Search for the cell housing the specified text and yield its [x, y] center coordinate. 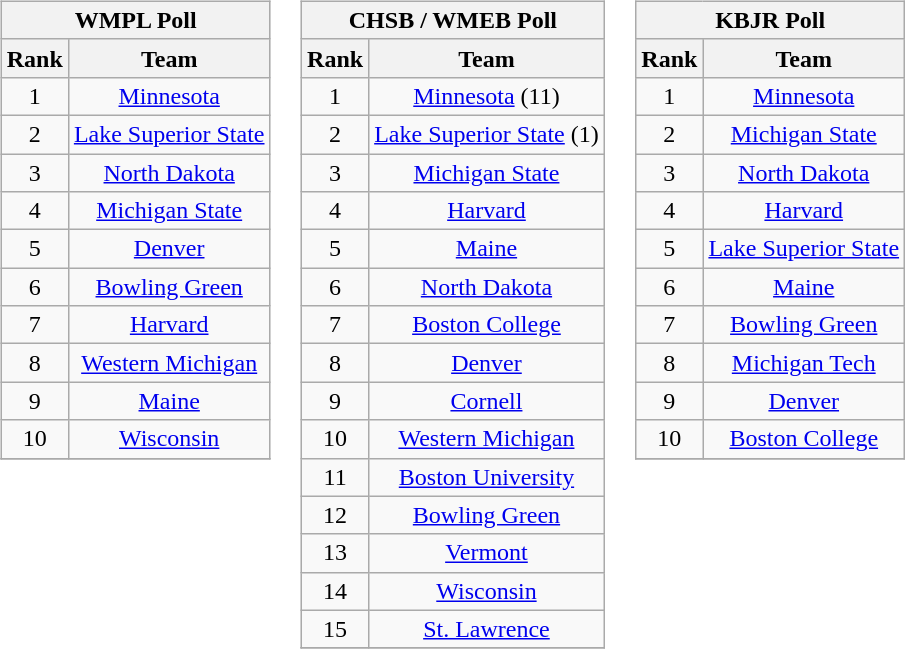
13 [336, 553]
St. Lawrence [487, 629]
15 [336, 629]
CHSB / WMEB Poll [454, 20]
Vermont [487, 553]
14 [336, 591]
Boston University [487, 477]
Minnesota (11) [487, 96]
KBJR Poll [770, 20]
Lake Superior State (1) [487, 134]
Cornell [487, 401]
12 [336, 515]
Michigan Tech [804, 363]
WMPL Poll [136, 20]
11 [336, 477]
